Provide the [X, Y] coordinate of the cell's center where the given text is located.  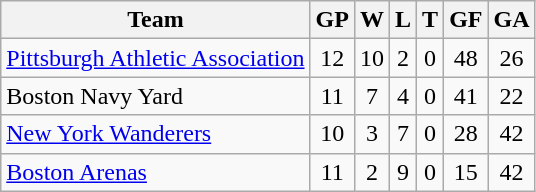
Boston Arenas [156, 172]
3 [372, 134]
Boston Navy Yard [156, 96]
New York Wanderers [156, 134]
Pittsburgh Athletic Association [156, 58]
41 [466, 96]
GF [466, 20]
26 [512, 58]
12 [332, 58]
22 [512, 96]
T [430, 20]
GA [512, 20]
W [372, 20]
4 [404, 96]
48 [466, 58]
GP [332, 20]
Team [156, 20]
L [404, 20]
15 [466, 172]
28 [466, 134]
9 [404, 172]
